Identify which cell holds the provided text, then report its [X, Y] central coordinate. 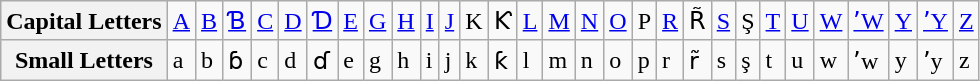
G [377, 21]
w [831, 60]
N [589, 21]
A [181, 21]
z [966, 60]
j [449, 60]
Ɗ [322, 21]
k [474, 60]
u [800, 60]
ʼY [936, 21]
R̃ [698, 21]
O [618, 21]
E [351, 21]
y [903, 60]
ɗ [322, 60]
W [831, 21]
r [670, 60]
ɓ [238, 60]
r̃ [698, 60]
I [430, 21]
g [377, 60]
S [723, 21]
M [559, 21]
U [800, 21]
L [530, 21]
R [670, 21]
T [773, 21]
ʼy [936, 60]
c [266, 60]
J [449, 21]
Ɓ [238, 21]
Ƙ [502, 21]
D [293, 21]
h [406, 60]
b [210, 60]
e [351, 60]
o [618, 60]
ş [748, 60]
K [474, 21]
i [430, 60]
Capital Letters [84, 21]
H [406, 21]
ʼw [868, 60]
a [181, 60]
d [293, 60]
P [644, 21]
Small Letters [84, 60]
Z [966, 21]
l [530, 60]
p [644, 60]
C [266, 21]
n [589, 60]
ʼW [868, 21]
t [773, 60]
Ş [748, 21]
m [559, 60]
B [210, 21]
ƙ [502, 60]
s [723, 60]
Y [903, 21]
